Return the (x, y) coordinate for the center point of the cell that contains the specified text.  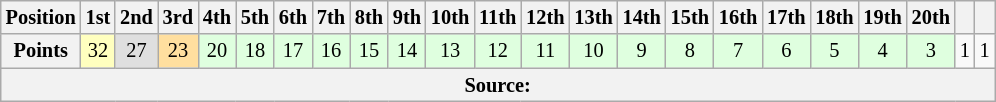
3rd (178, 17)
3 (931, 51)
Points (41, 51)
14 (407, 51)
13th (593, 17)
7 (738, 51)
11th (498, 17)
10th (450, 17)
13 (450, 51)
16th (738, 17)
15th (690, 17)
17 (293, 51)
20 (217, 51)
Position (41, 17)
32 (98, 51)
12 (498, 51)
4 (883, 51)
11 (545, 51)
17th (786, 17)
27 (136, 51)
9th (407, 17)
4th (217, 17)
18th (834, 17)
2nd (136, 17)
8th (369, 17)
18 (255, 51)
1st (98, 17)
Source: (498, 85)
8 (690, 51)
23 (178, 51)
16 (331, 51)
20th (931, 17)
10 (593, 51)
14th (642, 17)
19th (883, 17)
9 (642, 51)
7th (331, 17)
6 (786, 51)
15 (369, 51)
5 (834, 51)
12th (545, 17)
6th (293, 17)
5th (255, 17)
